Detect which cell encompasses the target text, then output its (x, y) center coordinate. 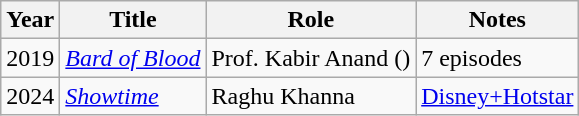
Prof. Kabir Anand () (311, 58)
2024 (30, 96)
Disney+Hotstar (498, 96)
Bard of Blood (133, 58)
Showtime (133, 96)
Title (133, 20)
Notes (498, 20)
Year (30, 20)
7 episodes (498, 58)
Raghu Khanna (311, 96)
Role (311, 20)
2019 (30, 58)
